Scan for the cell matching the given text and deliver its [x, y] coordinate at center. 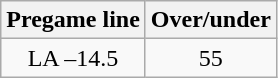
55 [210, 58]
Pregame line [74, 20]
Over/under [210, 20]
LA –14.5 [74, 58]
